Identify which cell holds the provided text, then report its [x, y] central coordinate. 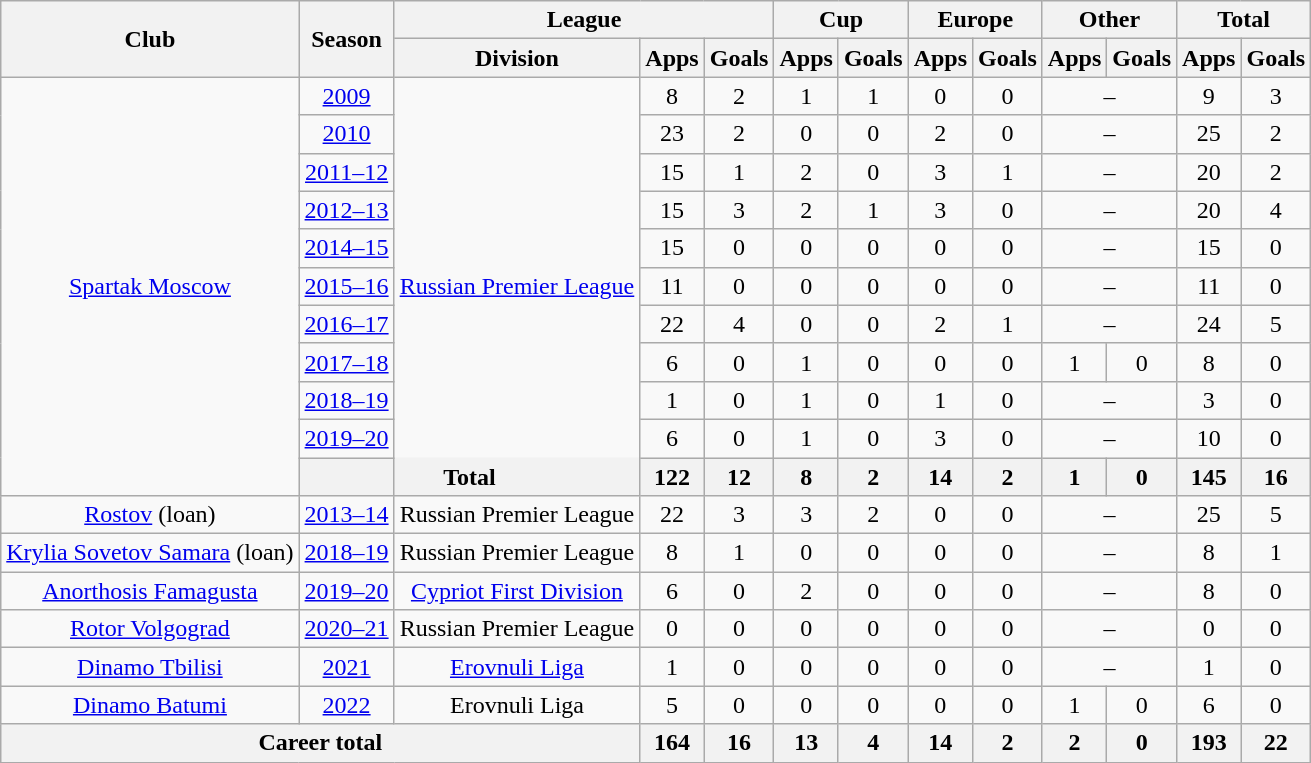
193 [1209, 743]
Cypriot First Division [517, 591]
2013–14 [346, 515]
2009 [346, 96]
Rotor Volgograd [150, 629]
Cup [841, 20]
12 [739, 477]
23 [672, 134]
Division [517, 58]
2011–12 [346, 172]
Rostov (loan) [150, 515]
Krylia Sovetov Samara (loan) [150, 553]
164 [672, 743]
Anorthosis Famagusta [150, 591]
122 [672, 477]
2010 [346, 134]
Dinamo Tbilisi [150, 667]
League [584, 20]
2012–13 [346, 210]
Other [1109, 20]
10 [1209, 438]
13 [806, 743]
2014–15 [346, 248]
145 [1209, 477]
Club [150, 39]
2016–17 [346, 324]
24 [1209, 324]
2015–16 [346, 286]
2020–21 [346, 629]
2017–18 [346, 362]
Career total [320, 743]
9 [1209, 96]
Europe [975, 20]
Dinamo Batumi [150, 705]
Season [346, 39]
Spartak Moscow [150, 286]
2021 [346, 667]
2022 [346, 705]
